Provide the (x, y) coordinate of the cell's center where the given text is located.  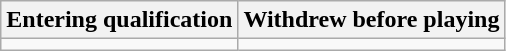
Entering qualification (120, 20)
Withdrew before playing (372, 20)
